Extract the [x, y] coordinate from the center of the cell holding the provided text.  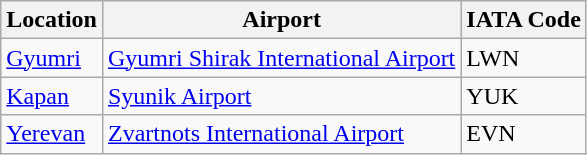
EVN [524, 134]
Gyumri Shirak International Airport [281, 58]
Syunik Airport [281, 96]
LWN [524, 58]
Airport [281, 20]
Zvartnots International Airport [281, 134]
Yerevan [52, 134]
Gyumri [52, 58]
IATA Code [524, 20]
YUK [524, 96]
Location [52, 20]
Kapan [52, 96]
